Determine the (X, Y) coordinate at the center of the cell enclosing the given text.  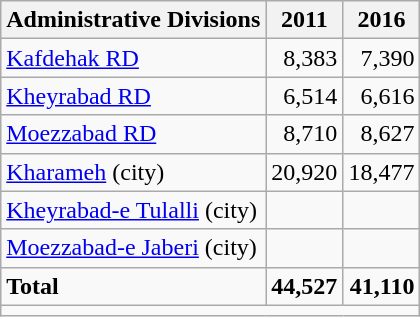
Kheyrabad-e Tulalli (city) (134, 210)
41,110 (382, 286)
2011 (304, 20)
8,383 (304, 58)
18,477 (382, 172)
8,627 (382, 134)
Kafdehak RD (134, 58)
8,710 (304, 134)
Moezzabad RD (134, 134)
6,514 (304, 96)
Administrative Divisions (134, 20)
7,390 (382, 58)
20,920 (304, 172)
44,527 (304, 286)
Total (134, 286)
Kharameh (city) (134, 172)
Moezzabad-e Jaberi (city) (134, 248)
2016 (382, 20)
Kheyrabad RD (134, 96)
6,616 (382, 96)
